Find where the given text appears and provide that cell's center as [x, y] coordinate. 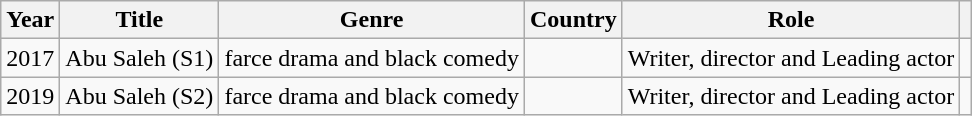
Title [140, 20]
Role [791, 20]
Country [573, 20]
Year [30, 20]
Abu Saleh (S2) [140, 96]
2017 [30, 58]
2019 [30, 96]
Abu Saleh (S1) [140, 58]
Genre [372, 20]
